Identify which cell holds the provided text, then report its [x, y] central coordinate. 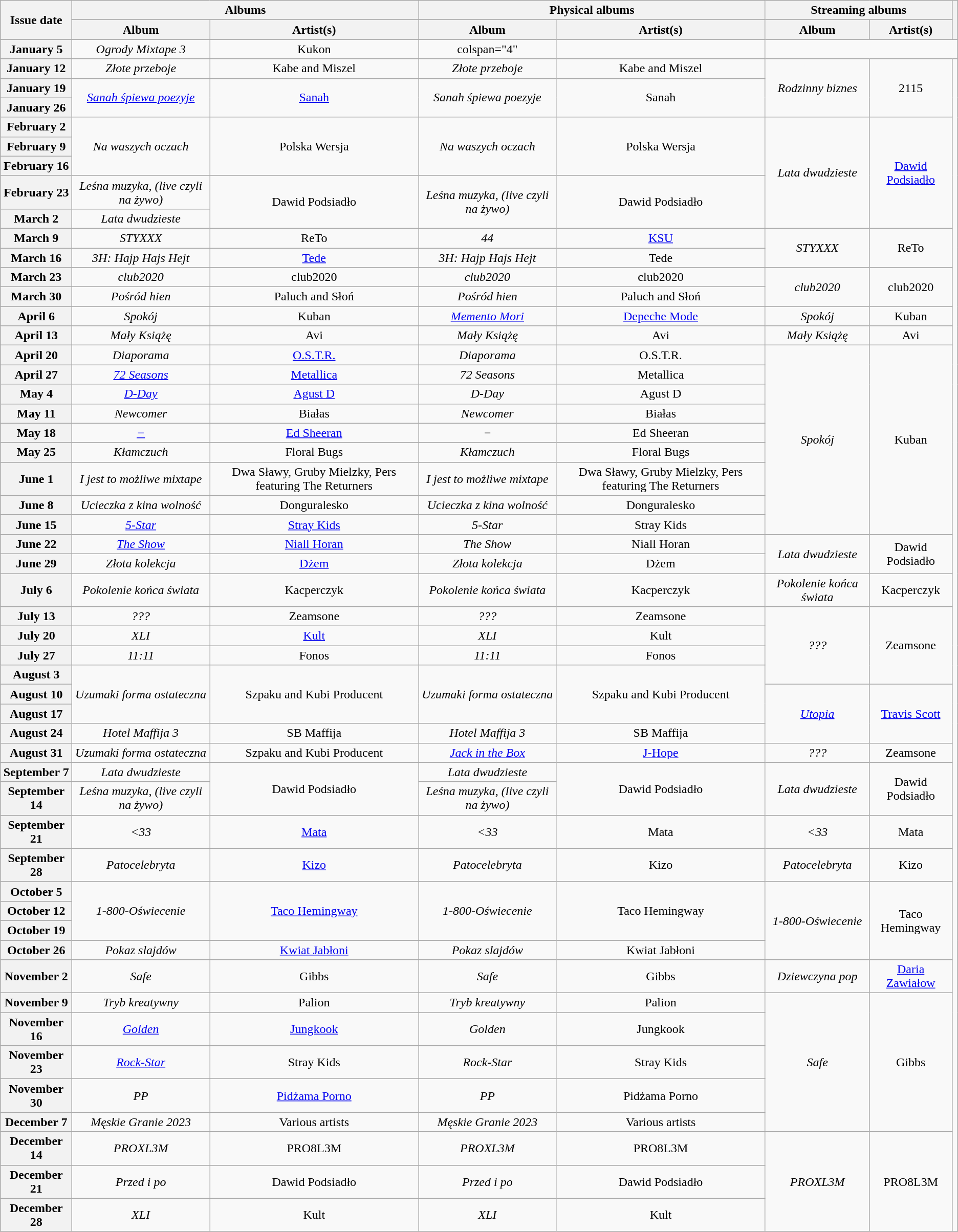
August 31 [36, 753]
June 1 [36, 479]
July 6 [36, 589]
May 11 [36, 413]
March 30 [36, 297]
Travis Scott [911, 714]
July 27 [36, 655]
June 8 [36, 505]
June 15 [36, 524]
November 16 [36, 1029]
August 17 [36, 714]
September 14 [36, 798]
March 2 [36, 218]
June 22 [36, 544]
December 7 [36, 1122]
December 21 [36, 1182]
November 2 [36, 976]
April 20 [36, 355]
September 7 [36, 772]
September 28 [36, 865]
Dziewczyna pop [817, 976]
November 23 [36, 1062]
J-Hope [661, 753]
April 6 [36, 316]
May 25 [36, 452]
August 10 [36, 694]
Ogrody Mixtape 3 [141, 49]
October 19 [36, 930]
Rodzinny biznes [817, 88]
Albums [246, 10]
September 21 [36, 832]
July 20 [36, 636]
March 16 [36, 257]
August 24 [36, 733]
May 4 [36, 394]
February 2 [36, 127]
January 26 [36, 107]
colspan="4" [487, 49]
October 5 [36, 891]
Streaming albums [859, 10]
December 14 [36, 1148]
Memento Mori [487, 316]
February 16 [36, 166]
July 13 [36, 617]
Daria Zawiałow [911, 976]
Depeche Mode [661, 316]
February 9 [36, 146]
KSU [661, 238]
April 27 [36, 375]
March 9 [36, 238]
February 23 [36, 192]
April 13 [36, 336]
January 19 [36, 88]
Kukon [314, 49]
August 3 [36, 675]
44 [487, 238]
January 5 [36, 49]
Issue date [36, 20]
March 23 [36, 277]
May 18 [36, 433]
December 28 [36, 1215]
June 29 [36, 563]
October 12 [36, 911]
November 9 [36, 1003]
January 12 [36, 69]
Utopia [817, 714]
Jack in the Box [487, 753]
November 30 [36, 1096]
Physical albums [592, 10]
2115 [911, 88]
October 26 [36, 950]
